Extract the (x, y) coordinate from the center of the cell holding the provided text.  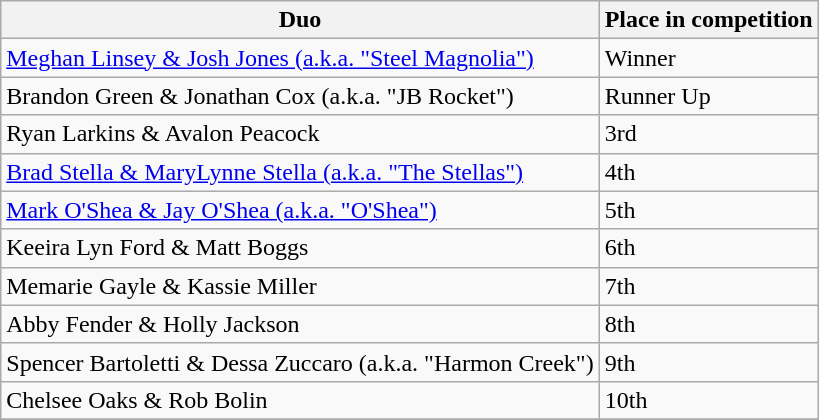
Runner Up (708, 96)
Keeira Lyn Ford & Matt Boggs (300, 248)
Ryan Larkins & Avalon Peacock (300, 134)
10th (708, 400)
Brandon Green & Jonathan Cox (a.k.a. "JB Rocket") (300, 96)
8th (708, 324)
Memarie Gayle & Kassie Miller (300, 286)
Duo (300, 20)
Chelsee Oaks & Rob Bolin (300, 400)
Mark O'Shea & Jay O'Shea (a.k.a. "O'Shea") (300, 210)
9th (708, 362)
4th (708, 172)
3rd (708, 134)
Abby Fender & Holly Jackson (300, 324)
Brad Stella & MaryLynne Stella (a.k.a. "The Stellas") (300, 172)
Spencer Bartoletti & Dessa Zuccaro (a.k.a. "Harmon Creek") (300, 362)
Meghan Linsey & Josh Jones (a.k.a. "Steel Magnolia") (300, 58)
5th (708, 210)
6th (708, 248)
7th (708, 286)
Winner (708, 58)
Place in competition (708, 20)
